Scan for the cell matching the given text and deliver its [x, y] coordinate at center. 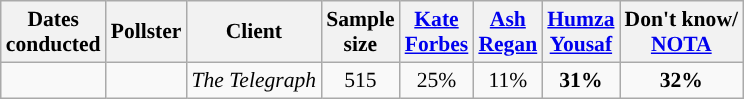
HumzaYousaf [580, 32]
Client [254, 32]
Don't know/NOTA [682, 32]
Samplesize [360, 32]
31% [580, 80]
25% [437, 80]
32% [682, 80]
515 [360, 80]
The Telegraph [254, 80]
KateForbes [437, 32]
AshRegan [508, 32]
Datesconducted [54, 32]
11% [508, 80]
Pollster [146, 32]
